For the text-containing cell, return its midpoint in [X, Y] coordinate format. 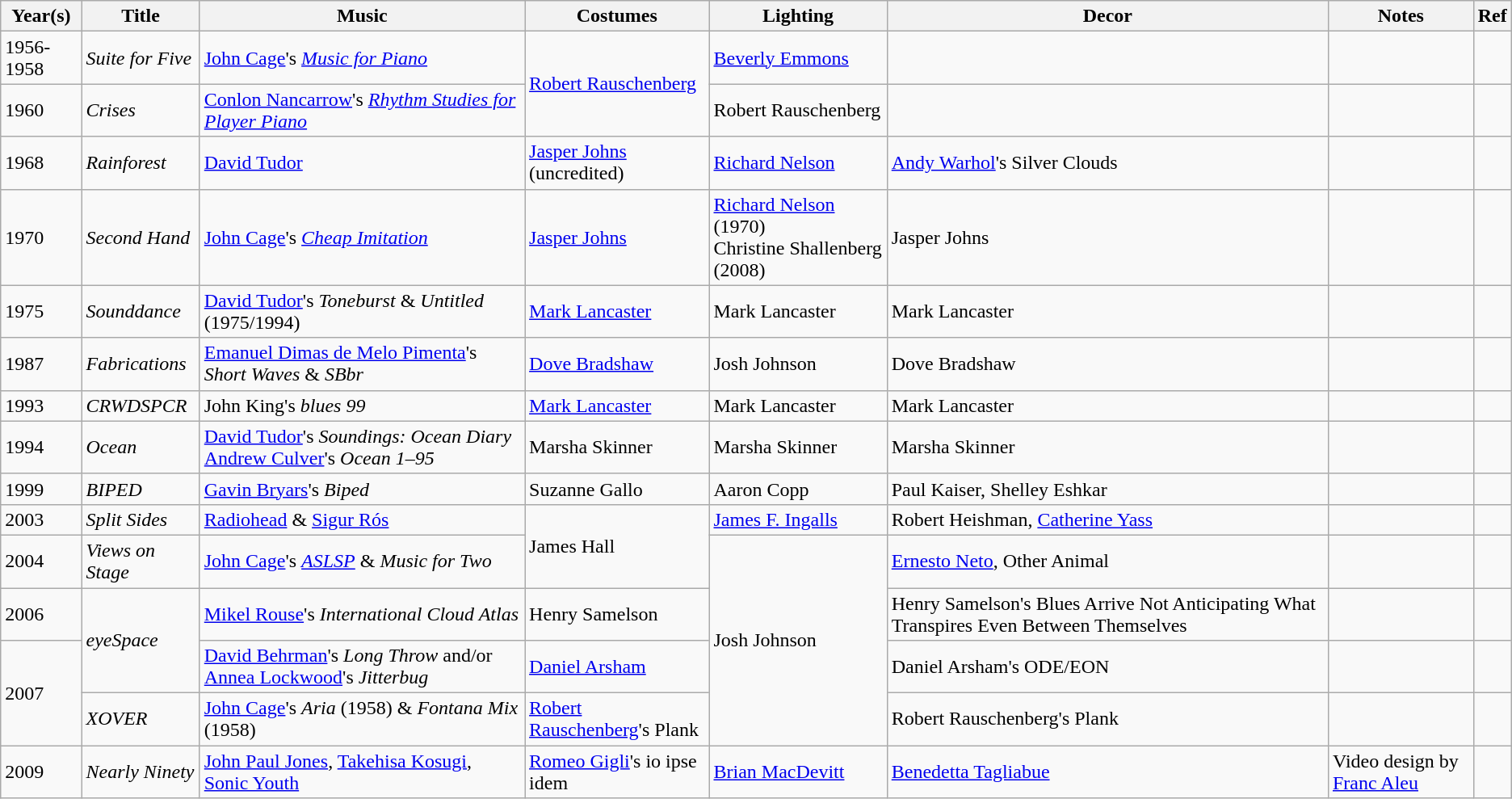
Views on Stage [141, 561]
1994 [41, 448]
Suzanne Gallo [617, 489]
Conlon Nancarrow's Rhythm Studies for Player Piano [362, 110]
eyeSpace [141, 641]
Fabrications [141, 364]
Title [141, 16]
John Cage's Cheap Imitation [362, 238]
Music [362, 16]
1970 [41, 238]
Brian MacDevitt [798, 772]
Richard Nelson (1970) Christine Shallenberg (2008) [798, 238]
1975 [41, 312]
BIPED [141, 489]
Rainforest [141, 163]
Costumes [617, 16]
Emanuel Dimas de Melo Pimenta's Short Waves & SBbr [362, 364]
John Cage's Music for Piano [362, 58]
2009 [41, 772]
Ocean [141, 448]
XOVER [141, 719]
Notes [1401, 16]
Video design by Franc Aleu [1401, 772]
2003 [41, 519]
2007 [41, 693]
Gavin Bryars's Biped [362, 489]
Jasper Johns (uncredited) [617, 163]
Decor [1107, 16]
Radiohead & Sigur Rós [362, 519]
Romeo Gigli's io ipse idem [617, 772]
Split Sides [141, 519]
Year(s) [41, 16]
Aaron Copp [798, 489]
David Tudor [362, 163]
Henry Samelson's Blues Arrive Not Anticipating What Transpires Even Between Themselves [1107, 614]
Lighting [798, 16]
1968 [41, 163]
Nearly Ninety [141, 772]
Beverly Emmons [798, 58]
Sounddance [141, 312]
Ref [1493, 16]
1960 [41, 110]
Paul Kaiser, Shelley Eshkar [1107, 489]
Robert Heishman, Catherine Yass [1107, 519]
1987 [41, 364]
James Hall [617, 546]
Richard Nelson [798, 163]
John King's blues 99 [362, 406]
2004 [41, 561]
Henry Samelson [617, 614]
David Tudor's Toneburst & Untitled (1975/1994) [362, 312]
Suite for Five [141, 58]
Ernesto Neto, Other Animal [1107, 561]
1999 [41, 489]
Second Hand [141, 238]
2006 [41, 614]
David Behrman's Long Throw and/or Annea Lockwood's Jitterbug [362, 667]
Crises [141, 110]
John Cage's ASLSP & Music for Two [362, 561]
John Cage's Aria (1958) & Fontana Mix (1958) [362, 719]
Mikel Rouse's International Cloud Atlas [362, 614]
Andy Warhol's Silver Clouds [1107, 163]
Daniel Arsham [617, 667]
Benedetta Tagliabue [1107, 772]
James F. Ingalls [798, 519]
John Paul Jones, Takehisa Kosugi, Sonic Youth [362, 772]
1956-1958 [41, 58]
CRWDSPCR [141, 406]
1993 [41, 406]
David Tudor's Soundings: Ocean DiaryAndrew Culver's Ocean 1–95 [362, 448]
Daniel Arsham's ODE/EON [1107, 667]
